Locate the cell with the specified text and output its (X, Y) center coordinate. 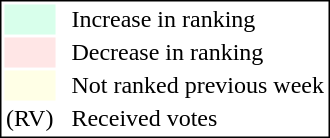
Increase in ranking (198, 19)
Received votes (198, 119)
Decrease in ranking (198, 53)
(RV) (29, 119)
Not ranked previous week (198, 85)
